Determine the [x, y] coordinate at the center of the cell enclosing the given text.  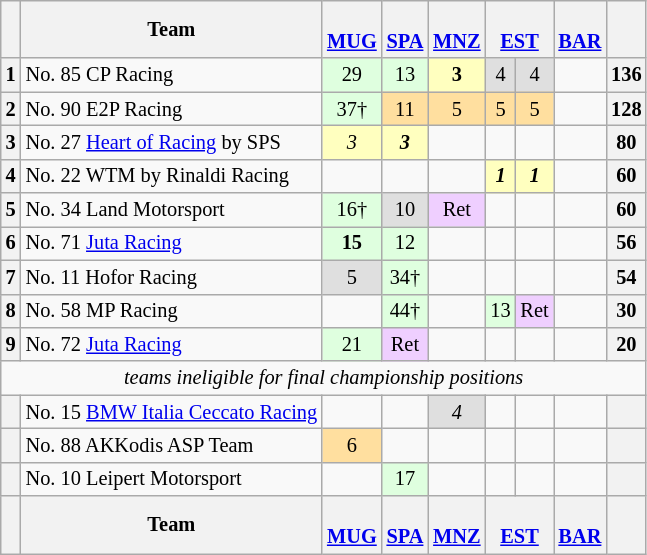
No. 10 Leipert Motorsport [172, 479]
No. 11 Hofor Racing [172, 277]
80 [626, 142]
30 [626, 311]
No. 90 E2P Racing [172, 109]
54 [626, 277]
No. 58 MP Racing [172, 311]
44† [406, 311]
136 [626, 75]
128 [626, 109]
No. 88 AKKodis ASP Team [172, 445]
No. 71 Juta Racing [172, 243]
10 [406, 210]
No. 15 BMW Italia Ceccato Racing [172, 412]
16† [352, 210]
teams ineligible for final championship positions [324, 378]
No. 85 CP Racing [172, 75]
No. 34 Land Motorsport [172, 210]
12 [406, 243]
No. 22 WTM by Rinaldi Racing [172, 176]
56 [626, 243]
21 [352, 344]
7 [11, 277]
37† [352, 109]
2 [11, 109]
9 [11, 344]
8 [11, 311]
29 [352, 75]
34† [406, 277]
11 [406, 109]
15 [352, 243]
17 [406, 479]
20 [626, 344]
No. 27 Heart of Racing by SPS [172, 142]
No. 72 Juta Racing [172, 344]
